Output the (x, y) coordinate of the center of the cell containing the given text.  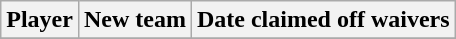
New team (134, 20)
Date claimed off waivers (323, 20)
Player (40, 20)
